Extract the (X, Y) coordinate from the center of the cell holding the provided text.  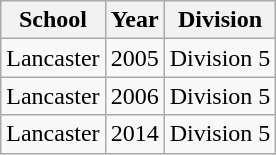
2014 (134, 134)
Year (134, 20)
Division (220, 20)
2006 (134, 96)
2005 (134, 58)
School (53, 20)
